Identify which cell holds the provided text, then report its (X, Y) central coordinate. 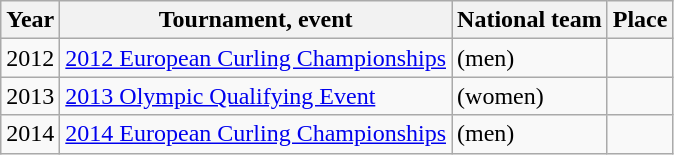
Year (30, 20)
(women) (530, 96)
National team (530, 20)
Tournament, event (256, 20)
2014 (30, 134)
Place (640, 20)
2012 European Curling Championships (256, 58)
2012 (30, 58)
2013 (30, 96)
2013 Olympic Qualifying Event (256, 96)
2014 European Curling Championships (256, 134)
